Return (x, y) of the center of cell containing provided text 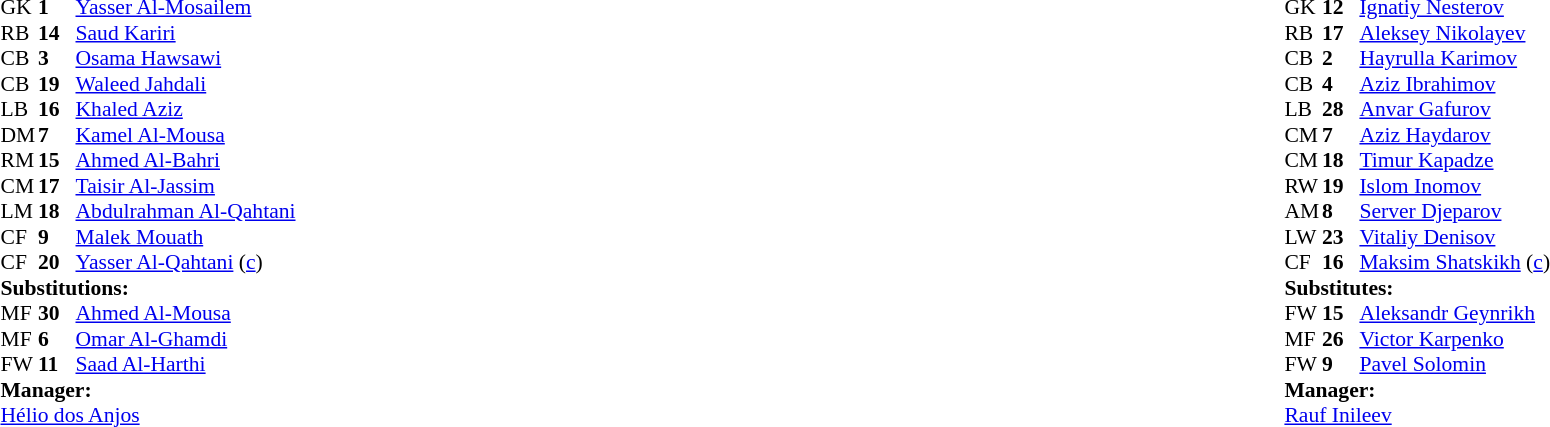
Aleksandr Geynrikh (1454, 313)
Saud Kariri (186, 33)
LM (19, 211)
Osama Hawsawi (186, 59)
11 (57, 365)
Yasser Al-Qahtani (c) (186, 263)
RW (1303, 186)
Hayrulla Karimov (1454, 59)
Substitutes: (1417, 288)
Vitaliy Denisov (1454, 237)
RM (19, 161)
Kamel Al-Mousa (186, 135)
Substitutions: (148, 288)
DM (19, 135)
Islom Inomov (1454, 186)
23 (1341, 237)
28 (1341, 109)
Taisir Al-Jassim (186, 186)
Victor Karpenko (1454, 339)
Timur Kapadze (1454, 161)
8 (1341, 211)
Ahmed Al-Bahri (186, 161)
14 (57, 33)
Saad Al-Harthi (186, 365)
LW (1303, 237)
Omar Al-Ghamdi (186, 339)
30 (57, 313)
Khaled Aziz (186, 109)
Malek Mouath (186, 237)
Pavel Solomin (1454, 365)
Aziz Haydarov (1454, 135)
2 (1341, 59)
AM (1303, 211)
Anvar Gafurov (1454, 109)
Waleed Jahdali (186, 84)
Aleksey Nikolayev (1454, 33)
Aziz Ibrahimov (1454, 84)
Abdulrahman Al-Qahtani (186, 211)
Maksim Shatskikh (c) (1454, 263)
Ahmed Al-Mousa (186, 313)
26 (1341, 339)
6 (57, 339)
3 (57, 59)
20 (57, 263)
4 (1341, 84)
Server Djeparov (1454, 211)
